Identify which cell holds the provided text, then report its (x, y) central coordinate. 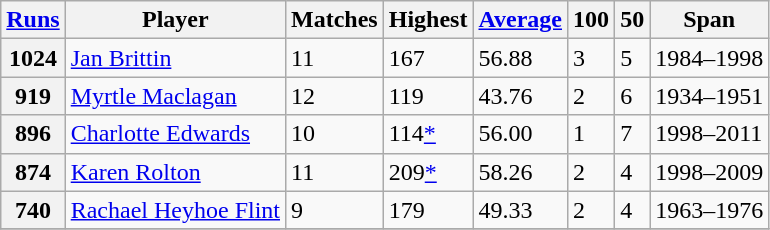
6 (632, 96)
Myrtle Maclagan (175, 96)
114* (428, 134)
1 (592, 134)
209* (428, 172)
5 (632, 58)
1984–1998 (710, 58)
Jan Brittin (175, 58)
58.26 (520, 172)
Runs (33, 20)
919 (33, 96)
Matches (335, 20)
Span (710, 20)
1934–1951 (710, 96)
9 (335, 210)
167 (428, 58)
740 (33, 210)
874 (33, 172)
Highest (428, 20)
7 (632, 134)
3 (592, 58)
50 (632, 20)
56.00 (520, 134)
Charlotte Edwards (175, 134)
1024 (33, 58)
179 (428, 210)
896 (33, 134)
Karen Rolton (175, 172)
1998–2009 (710, 172)
Rachael Heyhoe Flint (175, 210)
100 (592, 20)
Player (175, 20)
10 (335, 134)
119 (428, 96)
1998–2011 (710, 134)
Average (520, 20)
1963–1976 (710, 210)
43.76 (520, 96)
56.88 (520, 58)
12 (335, 96)
49.33 (520, 210)
